Output the [X, Y] coordinate of the center of the cell containing the given text.  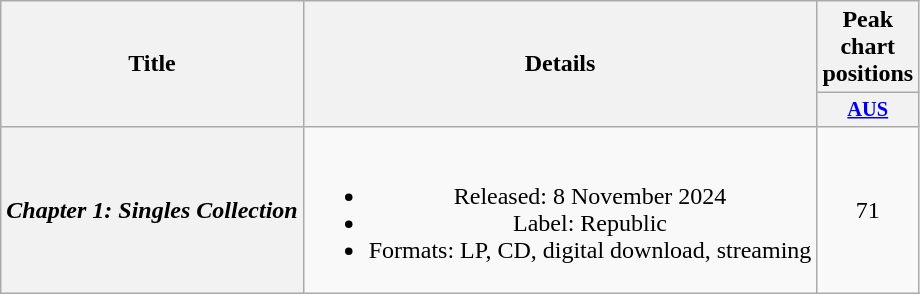
Released: 8 November 2024Label: RepublicFormats: LP, CD, digital download, streaming [560, 210]
Title [152, 64]
71 [868, 210]
Peak chart positions [868, 47]
Details [560, 64]
AUS [868, 110]
Chapter 1: Singles Collection [152, 210]
